Detect which cell encompasses the target text, then output its [X, Y] center coordinate. 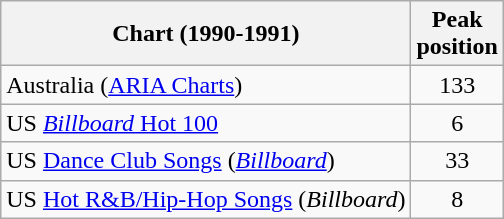
Chart (1990-1991) [206, 34]
Australia (ARIA Charts) [206, 85]
6 [457, 123]
Peakposition [457, 34]
US Hot R&B/Hip-Hop Songs (Billboard) [206, 199]
133 [457, 85]
33 [457, 161]
8 [457, 199]
US Billboard Hot 100 [206, 123]
US Dance Club Songs (Billboard) [206, 161]
